Locate the cell with the specified text and output its (x, y) center coordinate. 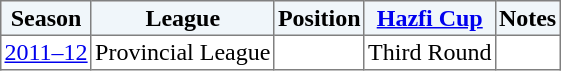
Third Round (430, 52)
2011–12 (46, 52)
Notes (528, 18)
Provincial League (182, 52)
Hazfi Cup (430, 18)
Position (319, 18)
League (182, 18)
Season (46, 18)
